Detect which cell encompasses the target text, then output its (X, Y) center coordinate. 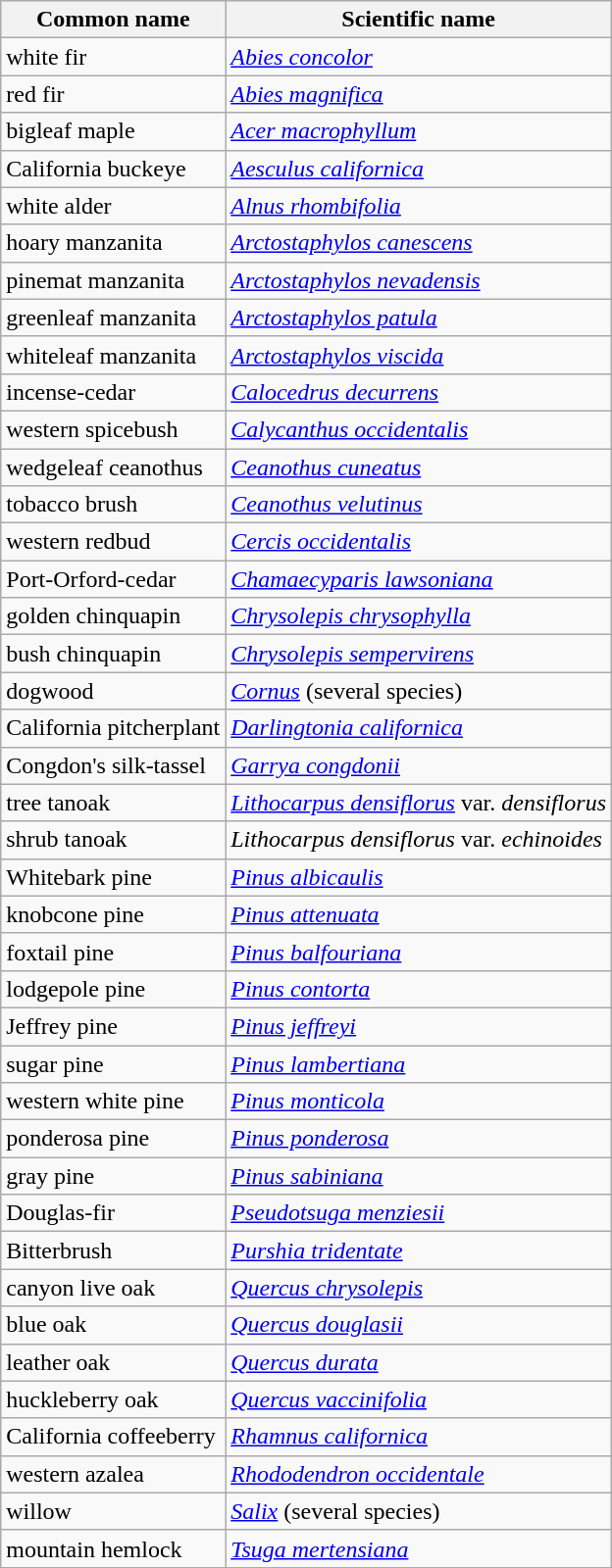
Rhamnus californica (419, 1437)
Quercus chrysolepis (419, 1288)
ponderosa pine (114, 1139)
Ceanothus velutinus (419, 505)
knobcone pine (114, 914)
Common name (114, 20)
shrub tanoak (114, 840)
white fir (114, 57)
Congdon's silk-tassel (114, 765)
Abies magnifica (419, 94)
Rhododendron occidentale (419, 1474)
Aesculus californica (419, 169)
Pinus jeffreyi (419, 1026)
Pinus lambertiana (419, 1063)
Whitebark pine (114, 877)
foxtail pine (114, 952)
Port-Orford-cedar (114, 579)
whiteleaf manzanita (114, 355)
huckleberry oak (114, 1399)
sugar pine (114, 1063)
tree tanoak (114, 803)
Garrya congdonii (419, 765)
Scientific name (419, 20)
western white pine (114, 1102)
blue oak (114, 1325)
hoary manzanita (114, 243)
Pinus albicaulis (419, 877)
Quercus durata (419, 1362)
Lithocarpus densiflorus var. echinoides (419, 840)
wedgeleaf ceanothus (114, 467)
Chamaecyparis lawsoniana (419, 579)
red fir (114, 94)
Alnus rhombifolia (419, 206)
Calocedrus decurrens (419, 392)
Pinus attenuata (419, 914)
golden chinquapin (114, 616)
Pinus sabiniana (419, 1176)
Quercus vaccinifolia (419, 1399)
Ceanothus cuneatus (419, 467)
gray pine (114, 1176)
California buckeye (114, 169)
California coffeeberry (114, 1437)
incense-cedar (114, 392)
Cornus (several species) (419, 691)
Douglas-fir (114, 1213)
Purshia tridentate (419, 1250)
Cercis occidentalis (419, 542)
Salix (several species) (419, 1511)
dogwood (114, 691)
Chrysolepis sempervirens (419, 654)
Pseudotsuga menziesii (419, 1213)
Bitterbrush (114, 1250)
mountain hemlock (114, 1548)
canyon live oak (114, 1288)
Acer macrophyllum (419, 131)
bush chinquapin (114, 654)
greenleaf manzanita (114, 318)
Tsuga mertensiana (419, 1548)
Pinus monticola (419, 1102)
Lithocarpus densiflorus var. densiflorus (419, 803)
leather oak (114, 1362)
Pinus ponderosa (419, 1139)
Arctostaphylos patula (419, 318)
Arctostaphylos nevadensis (419, 280)
Chrysolepis chrysophylla (419, 616)
Pinus balfouriana (419, 952)
willow (114, 1511)
pinemat manzanita (114, 280)
western spicebush (114, 429)
Abies concolor (419, 57)
Pinus contorta (419, 989)
white alder (114, 206)
Arctostaphylos canescens (419, 243)
California pitcherplant (114, 728)
Darlingtonia californica (419, 728)
Calycanthus occidentalis (419, 429)
western azalea (114, 1474)
Quercus douglasii (419, 1325)
lodgepole pine (114, 989)
Jeffrey pine (114, 1026)
bigleaf maple (114, 131)
Arctostaphylos viscida (419, 355)
western redbud (114, 542)
tobacco brush (114, 505)
